From the cell containing the given text, extract its center point as [x, y] coordinate. 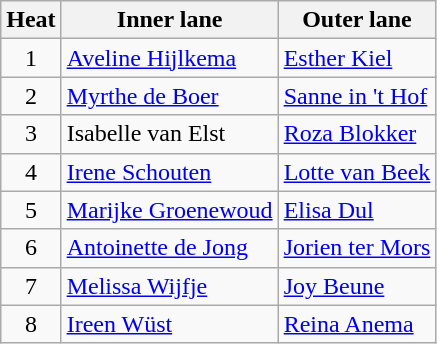
Antoinette de Jong [170, 248]
5 [31, 210]
Reina Anema [357, 324]
1 [31, 58]
Melissa Wijfje [170, 286]
Myrthe de Boer [170, 96]
Sanne in 't Hof [357, 96]
2 [31, 96]
Marijke Groenewoud [170, 210]
Lotte van Beek [357, 172]
Aveline Hijlkema [170, 58]
7 [31, 286]
6 [31, 248]
Roza Blokker [357, 134]
Elisa Dul [357, 210]
Inner lane [170, 20]
3 [31, 134]
Joy Beune [357, 286]
Jorien ter Mors [357, 248]
8 [31, 324]
Heat [31, 20]
Esther Kiel [357, 58]
4 [31, 172]
Outer lane [357, 20]
Isabelle van Elst [170, 134]
Ireen Wüst [170, 324]
Irene Schouten [170, 172]
